Identify which cell holds the provided text, then report its (X, Y) central coordinate. 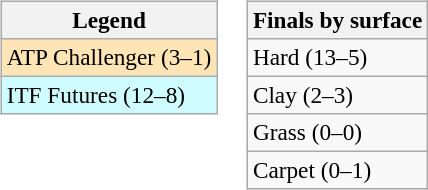
Legend (108, 20)
Finals by surface (337, 20)
Grass (0–0) (337, 133)
ATP Challenger (3–1) (108, 57)
Clay (2–3) (337, 95)
ITF Futures (12–8) (108, 95)
Carpet (0–1) (337, 171)
Hard (13–5) (337, 57)
